Capture the cell that displays the provided text and extract its [x, y] central coordinate. 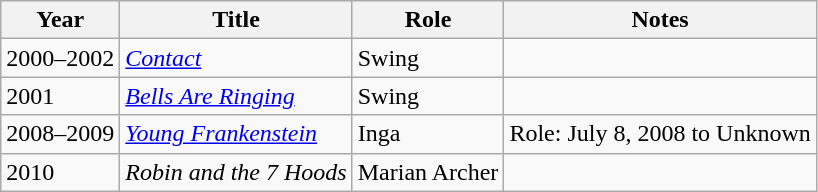
Contact [236, 58]
2008–2009 [60, 134]
Robin and the 7 Hoods [236, 172]
2000–2002 [60, 58]
Bells Are Ringing [236, 96]
Marian Archer [428, 172]
2001 [60, 96]
2010 [60, 172]
Role [428, 20]
Young Frankenstein [236, 134]
Notes [660, 20]
Inga [428, 134]
Title [236, 20]
Year [60, 20]
Role: July 8, 2008 to Unknown [660, 134]
